Scan for the cell matching the given text and deliver its [x, y] coordinate at center. 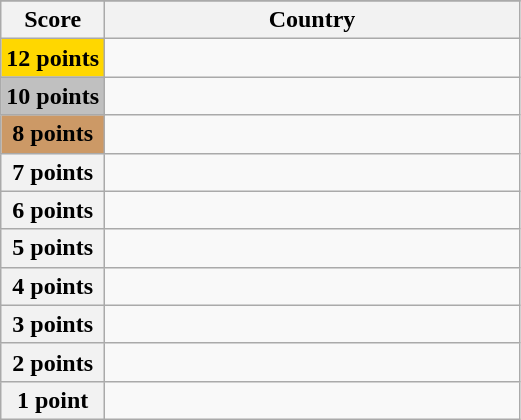
12 points [53, 58]
8 points [53, 134]
5 points [53, 248]
2 points [53, 362]
7 points [53, 172]
10 points [53, 96]
3 points [53, 324]
6 points [53, 210]
1 point [53, 400]
4 points [53, 286]
Country [312, 20]
Score [53, 20]
